Identify which cell holds the provided text, then report its (X, Y) central coordinate. 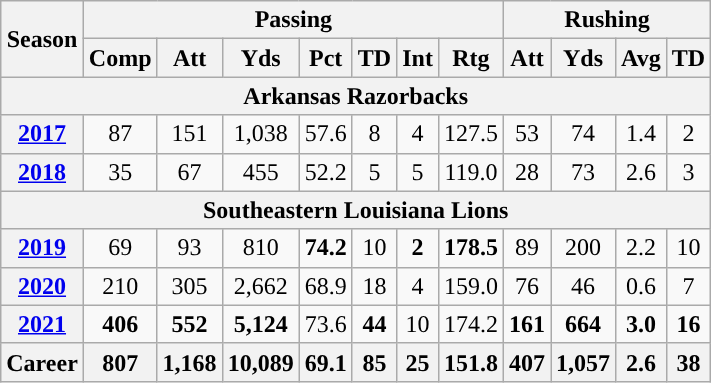
18 (374, 286)
Rushing (606, 20)
85 (374, 362)
5,124 (260, 324)
Pct (326, 58)
8 (374, 134)
53 (526, 134)
159.0 (470, 286)
35 (120, 172)
178.5 (470, 248)
664 (584, 324)
73 (584, 172)
68.9 (326, 286)
69 (120, 248)
174.2 (470, 324)
407 (526, 362)
0.6 (642, 286)
16 (688, 324)
Avg (642, 58)
Comp (120, 58)
46 (584, 286)
3.0 (642, 324)
73.6 (326, 324)
2017 (42, 134)
10,089 (260, 362)
7 (688, 286)
Season (42, 39)
76 (526, 286)
1,057 (584, 362)
87 (120, 134)
Southeastern Louisiana Lions (356, 210)
52.2 (326, 172)
74.2 (326, 248)
Passing (293, 20)
Arkansas Razorbacks (356, 96)
3 (688, 172)
151.8 (470, 362)
119.0 (470, 172)
127.5 (470, 134)
2021 (42, 324)
57.6 (326, 134)
406 (120, 324)
2.2 (642, 248)
89 (526, 248)
2,662 (260, 286)
151 (190, 134)
305 (190, 286)
Rtg (470, 58)
1,168 (190, 362)
74 (584, 134)
1,038 (260, 134)
2019 (42, 248)
200 (584, 248)
44 (374, 324)
552 (190, 324)
Career (42, 362)
93 (190, 248)
25 (418, 362)
2018 (42, 172)
810 (260, 248)
28 (526, 172)
67 (190, 172)
38 (688, 362)
Int (418, 58)
1.4 (642, 134)
807 (120, 362)
210 (120, 286)
2020 (42, 286)
455 (260, 172)
161 (526, 324)
69.1 (326, 362)
